Return the (x, y) coordinate for the center point of the cell that contains the specified text.  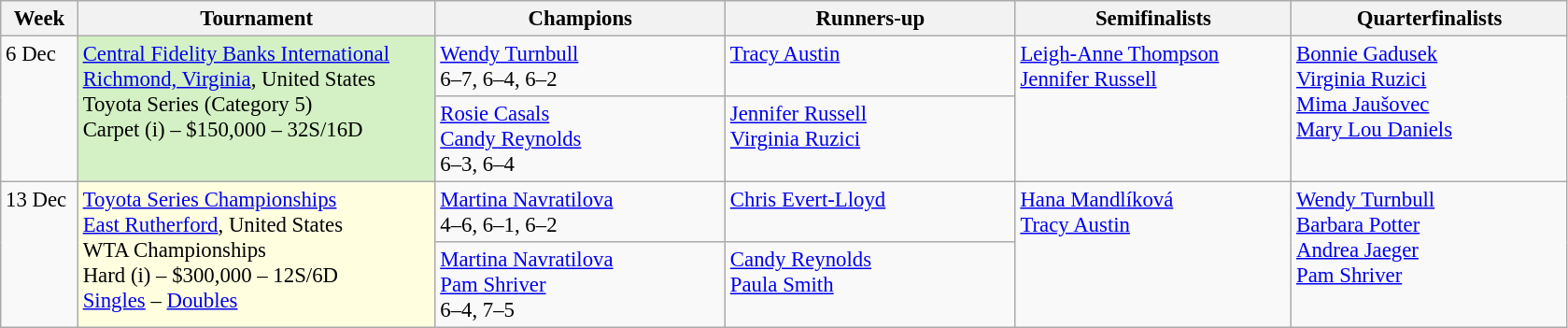
Semifinalists (1153, 19)
Tracy Austin (870, 67)
Leigh-Anne Thompson Jennifer Russell (1153, 109)
Candy Reynolds Paula Smith (870, 285)
Wendy Turnbull Barbara Potter Andrea Jaeger Pam Shriver (1430, 255)
Tournament (256, 19)
Toyota Series Championships East Rutherford, United States WTA ChampionshipsHard (i) – $300,000 – 12S/6D Singles – Doubles (256, 255)
Champions (581, 19)
Chris Evert-Lloyd (870, 213)
Wendy Turnbull6–7, 6–4, 6–2 (581, 67)
13 Dec (39, 255)
Rosie Casals Candy Reynolds 6–3, 6–4 (581, 139)
Hana Mandlíková Tracy Austin (1153, 255)
Jennifer Russell Virginia Ruzici (870, 139)
Martina Navratilova 4–6, 6–1, 6–2 (581, 213)
Central Fidelity Banks International Richmond, Virginia, United States Toyota Series (Category 5)Carpet (i) – $150,000 – 32S/16D (256, 109)
Martina Navratilova Pam Shriver 6–4, 7–5 (581, 285)
Bonnie Gadusek Virginia Ruzici Mima Jaušovec Mary Lou Daniels (1430, 109)
Week (39, 19)
6 Dec (39, 109)
Runners-up (870, 19)
Quarterfinalists (1430, 19)
